Return [x, y] of the center of cell containing provided text 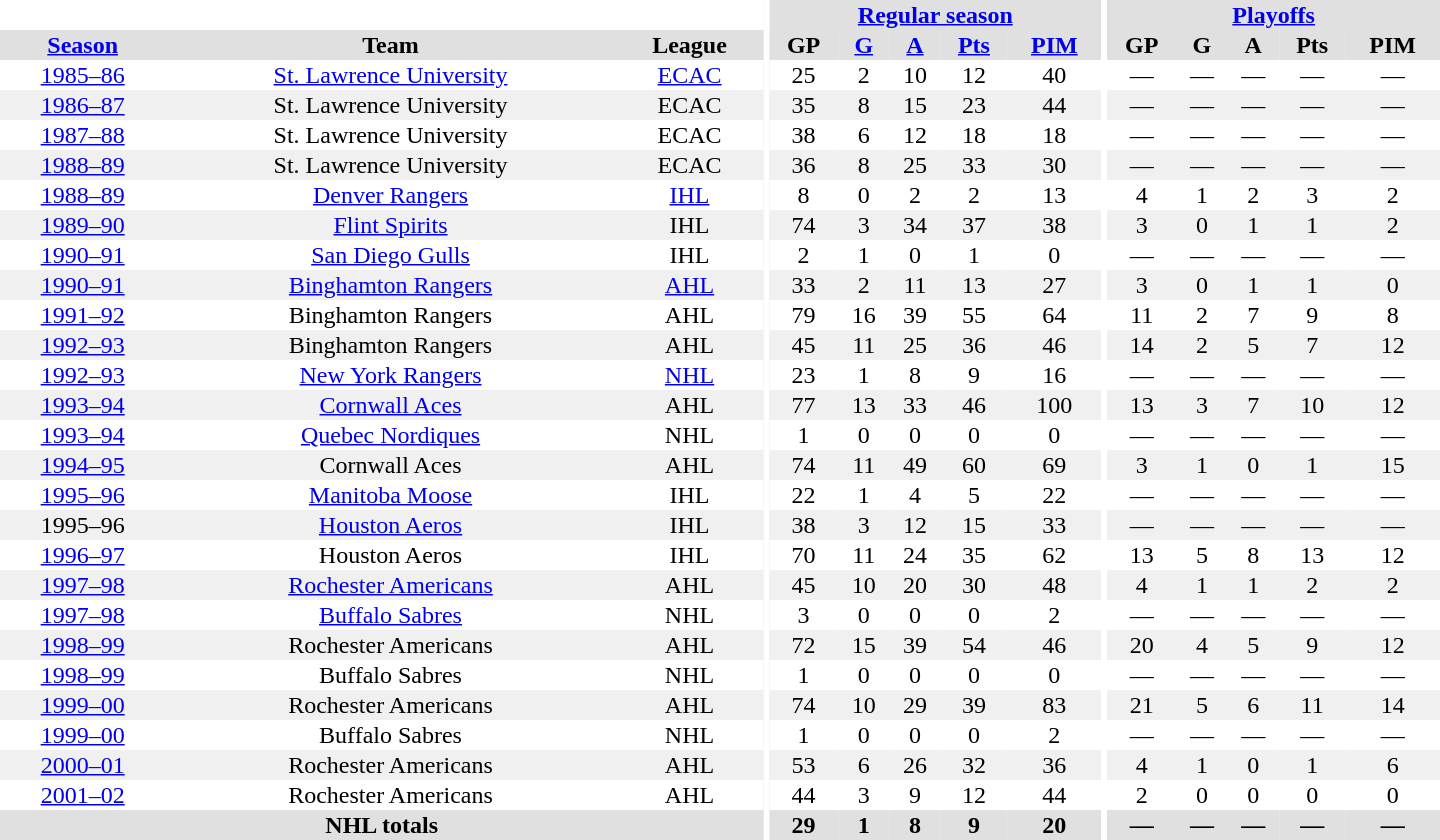
1989–90 [82, 225]
100 [1054, 405]
Manitoba Moose [390, 495]
69 [1054, 465]
1987–88 [82, 135]
League [690, 45]
New York Rangers [390, 375]
34 [914, 225]
Playoffs [1274, 15]
1985–86 [82, 75]
62 [1054, 555]
Season [82, 45]
37 [974, 225]
60 [974, 465]
Regular season [936, 15]
77 [804, 405]
24 [914, 555]
Flint Spirits [390, 225]
NHL totals [382, 825]
21 [1142, 705]
48 [1054, 585]
2000–01 [82, 765]
1994–95 [82, 465]
2001–02 [82, 795]
70 [804, 555]
26 [914, 765]
Denver Rangers [390, 195]
1986–87 [82, 105]
San Diego Gulls [390, 255]
64 [1054, 315]
83 [1054, 705]
40 [1054, 75]
Team [390, 45]
72 [804, 645]
79 [804, 315]
54 [974, 645]
1996–97 [82, 555]
32 [974, 765]
49 [914, 465]
27 [1054, 285]
Quebec Nordiques [390, 435]
53 [804, 765]
55 [974, 315]
1991–92 [82, 315]
